For the text-containing cell, return its midpoint in [x, y] coordinate format. 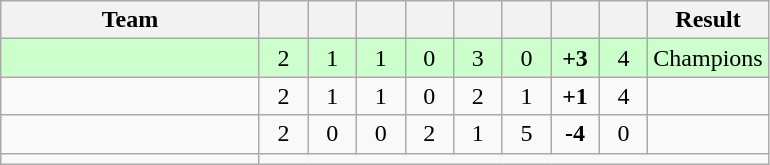
Team [130, 20]
+1 [576, 96]
3 [478, 58]
-4 [576, 134]
5 [526, 134]
Result [708, 20]
Champions [708, 58]
+3 [576, 58]
